Locate the cell with the specified text and output its [X, Y] center coordinate. 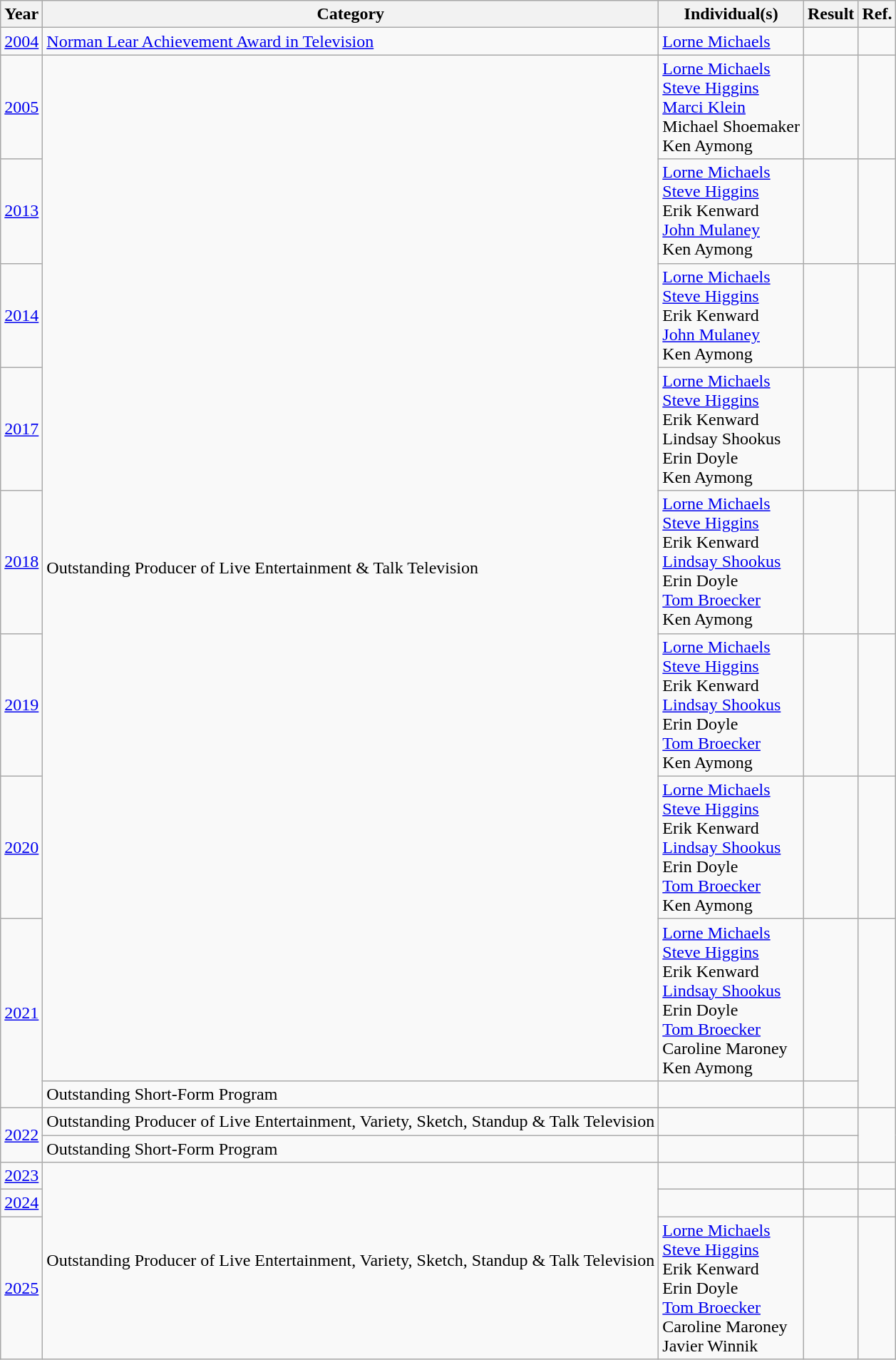
2021 [21, 1013]
Outstanding Producer of Live Entertainment & Talk Television [351, 568]
2024 [21, 1203]
Category [351, 14]
2005 [21, 107]
Ref. [877, 14]
2019 [21, 705]
2014 [21, 315]
Lorne Michaels Steve Higgins Marci Klein Michael Shoemaker Ken Aymong [731, 107]
Norman Lear Achievement Award in Television [351, 41]
2018 [21, 562]
2020 [21, 847]
2017 [21, 429]
Lorne Michaels [731, 41]
2025 [21, 1288]
Result [830, 14]
Lorne Michaels Steve Higgins Erik Kenward Lindsay Shookus Erin Doyle Tom Broecker Caroline Maroney Ken Aymong [731, 1000]
Lorne Michaels Steve Higgins Erik Kenward Lindsay Shookus Erin Doyle Ken Aymong [731, 429]
Year [21, 14]
2022 [21, 1135]
2004 [21, 41]
Lorne Michaels Steve Higgins Erik Kenward Erin Doyle Tom Broecker Caroline Maroney Javier Winnik [731, 1288]
2013 [21, 211]
2023 [21, 1176]
Individual(s) [731, 14]
